Return [x, y] of the center of cell containing provided text 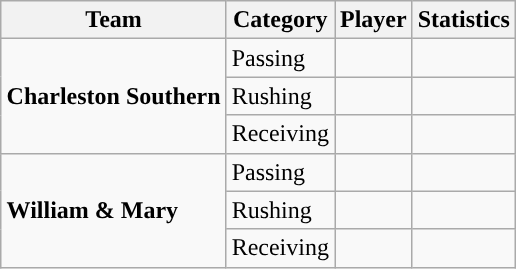
William & Mary [114, 210]
Category [280, 20]
Player [373, 20]
Charleston Southern [114, 96]
Team [114, 20]
Statistics [464, 20]
